Return the (x, y) coordinate for the center point of the cell that contains the specified text.  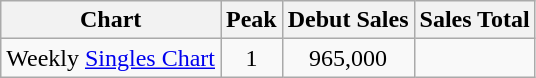
Weekly Singles Chart (111, 58)
Debut Sales (348, 20)
Peak (252, 20)
965,000 (348, 58)
Chart (111, 20)
1 (252, 58)
Sales Total (474, 20)
